Scan for the cell matching the given text and deliver its (x, y) coordinate at center. 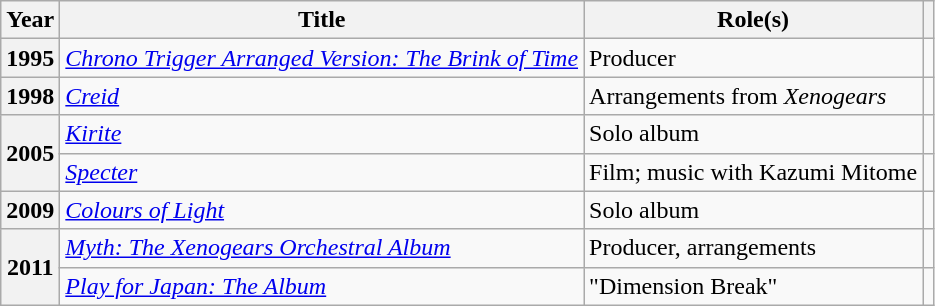
Creid (322, 96)
"Dimension Break" (754, 286)
Producer (754, 58)
Colours of Light (322, 210)
1998 (30, 96)
Kirite (322, 134)
Role(s) (754, 20)
Title (322, 20)
2009 (30, 210)
Arrangements from Xenogears (754, 96)
Chrono Trigger Arranged Version: The Brink of Time (322, 58)
Year (30, 20)
2011 (30, 267)
Myth: The Xenogears Orchestral Album (322, 248)
Producer, arrangements (754, 248)
Play for Japan: The Album (322, 286)
Film; music with Kazumi Mitome (754, 172)
Specter (322, 172)
2005 (30, 153)
1995 (30, 58)
